Detect which cell encompasses the target text, then output its [X, Y] center coordinate. 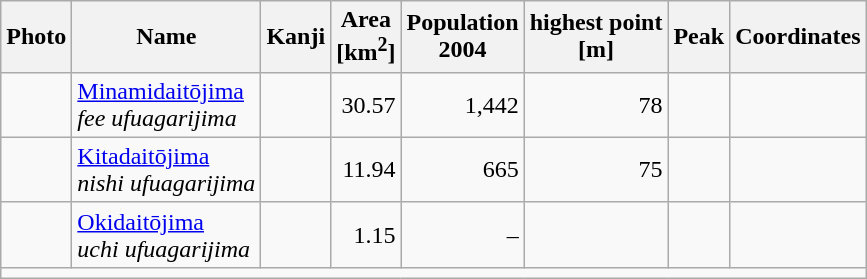
Peak [699, 37]
Minamidaitōjimafee ufuagarijima [166, 104]
Kanji [296, 37]
highest point[m] [596, 37]
Area[km2] [366, 37]
1.15 [366, 234]
11.94 [366, 170]
– [462, 234]
75 [596, 170]
Okidaitōjimauchi ufuagarijima [166, 234]
Photo [36, 37]
Population2004 [462, 37]
78 [596, 104]
1,442 [462, 104]
Coordinates [798, 37]
Kitadaitōjimanishi ufuagarijima [166, 170]
665 [462, 170]
30.57 [366, 104]
Name [166, 37]
